For the text-containing cell, return its midpoint in [X, Y] coordinate format. 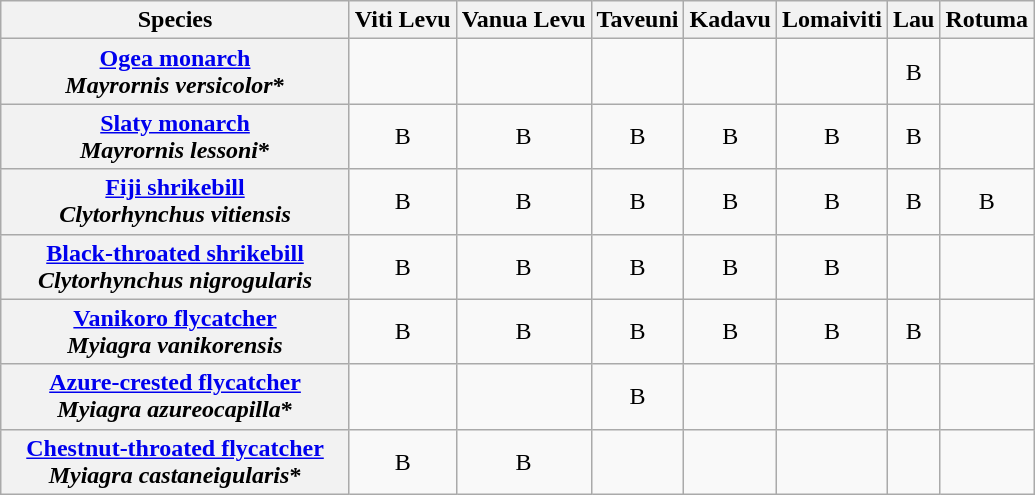
Fiji shrikebillClytorhynchus vitiensis [176, 202]
Slaty monarchMayrornis lessoni* [176, 136]
Chestnut-throated flycatcherMyiagra castaneigularis* [176, 462]
Species [176, 20]
Vanua Levu [524, 20]
Viti Levu [402, 20]
Azure-crested flycatcherMyiagra azureocapilla* [176, 396]
Ogea monarchMayrornis versicolor* [176, 72]
Black-throated shrikebillClytorhynchus nigrogularis [176, 266]
Rotuma [987, 20]
Lau [913, 20]
Lomaiviti [832, 20]
Kadavu [730, 20]
Vanikoro flycatcherMyiagra vanikorensis [176, 332]
Taveuni [638, 20]
